Return [X, Y] of the center of cell containing provided text 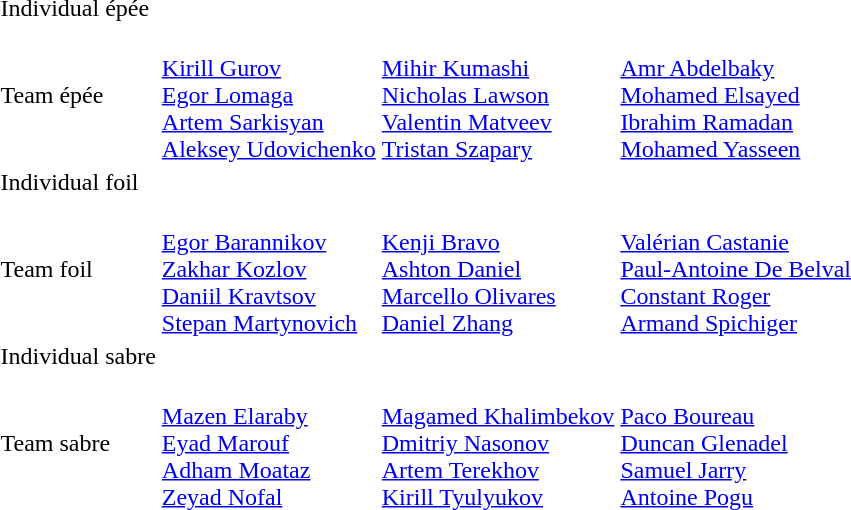
Kenji BravoAshton DanielMarcello OlivaresDaniel Zhang [498, 269]
Egor BarannikovZakhar KozlovDaniil KravtsovStepan Martynovich [268, 269]
Kirill GurovEgor LomagaArtem SarkisyanAleksey Udovichenko [268, 95]
Mihir KumashiNicholas LawsonValentin MatveevTristan Szapary [498, 95]
